Capture the cell that displays the provided text and extract its [X, Y] central coordinate. 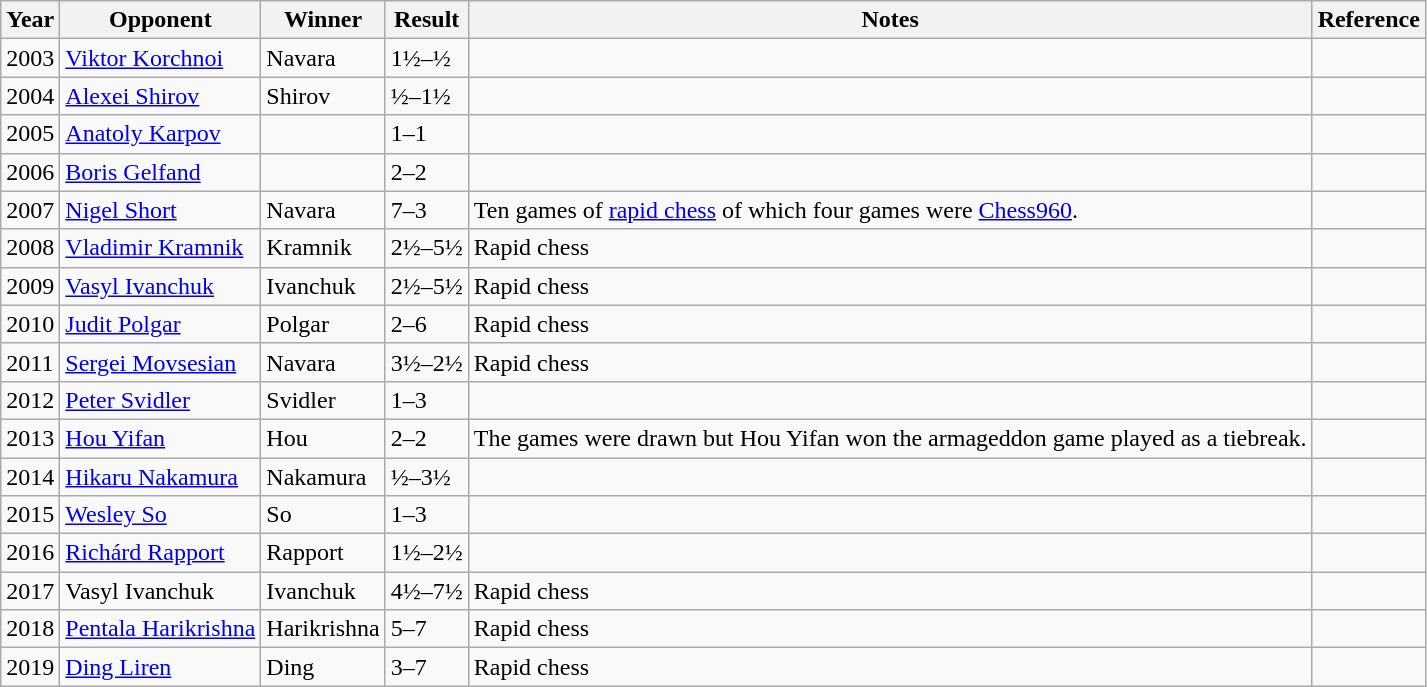
2019 [30, 667]
2013 [30, 438]
2–6 [426, 324]
Peter Svidler [160, 400]
2004 [30, 96]
Boris Gelfand [160, 172]
2010 [30, 324]
Winner [323, 20]
2017 [30, 591]
2015 [30, 515]
Judit Polgar [160, 324]
4½–7½ [426, 591]
So [323, 515]
2016 [30, 553]
3–7 [426, 667]
Alexei Shirov [160, 96]
2008 [30, 248]
Result [426, 20]
Ten games of rapid chess of which four games were Chess960. [890, 210]
Sergei Movsesian [160, 362]
Harikrishna [323, 629]
5–7 [426, 629]
1–1 [426, 134]
Anatoly Karpov [160, 134]
Reference [1368, 20]
Hou Yifan [160, 438]
2006 [30, 172]
Shirov [323, 96]
1½–2½ [426, 553]
2009 [30, 286]
Ding Liren [160, 667]
3½–2½ [426, 362]
Richárd Rapport [160, 553]
Hikaru Nakamura [160, 477]
Opponent [160, 20]
Wesley So [160, 515]
7–3 [426, 210]
The games were drawn but Hou Yifan won the armageddon game played as a tiebreak. [890, 438]
Nigel Short [160, 210]
Viktor Korchnoi [160, 58]
2018 [30, 629]
2005 [30, 134]
½–1½ [426, 96]
Notes [890, 20]
Pentala Harikrishna [160, 629]
2007 [30, 210]
Vladimir Kramnik [160, 248]
½–3½ [426, 477]
Kramnik [323, 248]
Hou [323, 438]
Polgar [323, 324]
2012 [30, 400]
Nakamura [323, 477]
2014 [30, 477]
Svidler [323, 400]
2011 [30, 362]
1½–½ [426, 58]
Rapport [323, 553]
Ding [323, 667]
Year [30, 20]
2003 [30, 58]
